Detect which cell encompasses the target text, then output its [x, y] center coordinate. 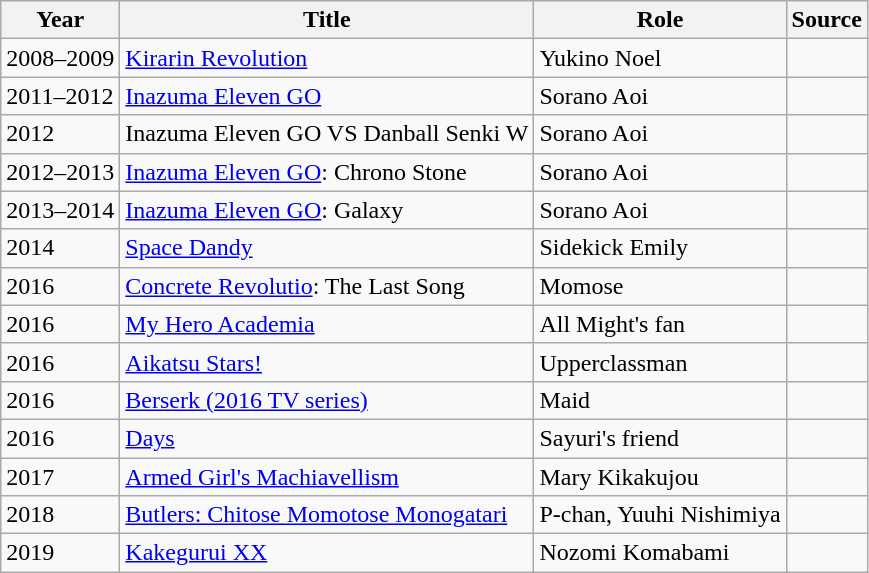
Butlers: Chitose Momotose Monogatari [327, 515]
Source [826, 20]
Maid [660, 400]
My Hero Academia [327, 324]
Yukino Noel [660, 58]
Berserk (2016 TV series) [327, 400]
Sayuri's friend [660, 438]
Inazuma Eleven GO VS Danball Senki W [327, 134]
Sidekick Emily [660, 248]
2011–2012 [60, 96]
Mary Kikakujou [660, 477]
Concrete Revolutio: The Last Song [327, 286]
2017 [60, 477]
All Might's fan [660, 324]
2008–2009 [60, 58]
2014 [60, 248]
Nozomi Komabami [660, 553]
Armed Girl's Machiavellism [327, 477]
Space Dandy [327, 248]
Kirarin Revolution [327, 58]
P-chan, Yuuhi Nishimiya [660, 515]
Year [60, 20]
2019 [60, 553]
Aikatsu Stars! [327, 362]
Upperclassman [660, 362]
Title [327, 20]
2018 [60, 515]
Inazuma Eleven GO [327, 96]
Kakegurui XX [327, 553]
2013–2014 [60, 210]
Momose [660, 286]
2012–2013 [60, 172]
2012 [60, 134]
Role [660, 20]
Inazuma Eleven GO: Galaxy [327, 210]
Days [327, 438]
Inazuma Eleven GO: Chrono Stone [327, 172]
